Capture the cell that displays the provided text and extract its [x, y] central coordinate. 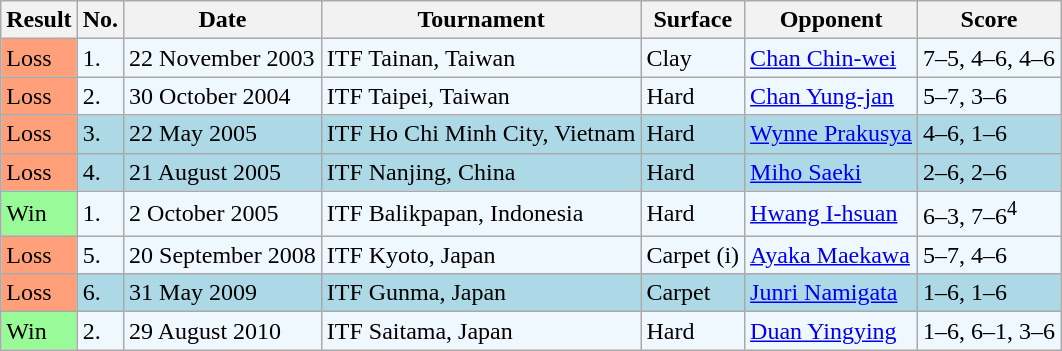
6. [100, 293]
22 May 2005 [223, 134]
1–6, 1–6 [990, 293]
ITF Taipei, Taiwan [481, 96]
3. [100, 134]
Tournament [481, 20]
Ayaka Maekawa [832, 255]
Result [39, 20]
Chan Chin-wei [832, 58]
4–6, 1–6 [990, 134]
Opponent [832, 20]
2 October 2005 [223, 214]
6–3, 7–64 [990, 214]
ITF Balikpapan, Indonesia [481, 214]
30 October 2004 [223, 96]
Junri Namigata [832, 293]
Date [223, 20]
20 September 2008 [223, 255]
4. [100, 172]
2–6, 2–6 [990, 172]
Surface [693, 20]
7–5, 4–6, 4–6 [990, 58]
Duan Yingying [832, 331]
1–6, 6–1, 3–6 [990, 331]
ITF Saitama, Japan [481, 331]
ITF Gunma, Japan [481, 293]
ITF Kyoto, Japan [481, 255]
31 May 2009 [223, 293]
Score [990, 20]
ITF Tainan, Taiwan [481, 58]
21 August 2005 [223, 172]
Chan Yung-jan [832, 96]
Carpet [693, 293]
29 August 2010 [223, 331]
ITF Nanjing, China [481, 172]
Clay [693, 58]
Carpet (i) [693, 255]
Wynne Prakusya [832, 134]
No. [100, 20]
5. [100, 255]
Hwang I-hsuan [832, 214]
ITF Ho Chi Minh City, Vietnam [481, 134]
22 November 2003 [223, 58]
5–7, 4–6 [990, 255]
5–7, 3–6 [990, 96]
Miho Saeki [832, 172]
